Provide the [x, y] coordinate of the cell's center where the given text is located.  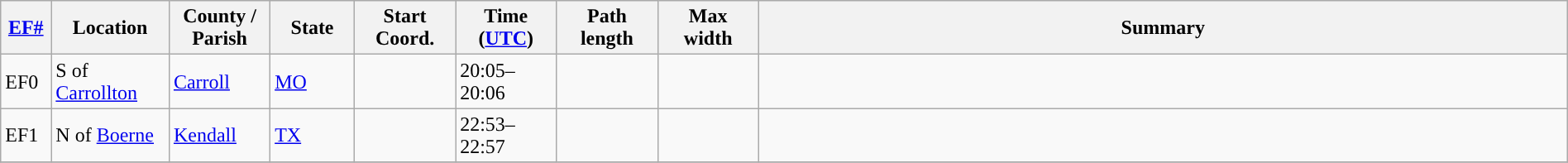
Kendall [219, 136]
County / Parish [219, 28]
22:53–22:57 [506, 136]
Summary [1163, 28]
State [313, 28]
Path length [607, 28]
20:05–20:06 [506, 81]
EF1 [26, 136]
S of Carrollton [111, 81]
Max width [708, 28]
Carroll [219, 81]
Time (UTC) [506, 28]
MO [313, 81]
EF0 [26, 81]
Start Coord. [404, 28]
TX [313, 136]
Location [111, 28]
N of Boerne [111, 136]
EF# [26, 28]
